Detect which cell encompasses the target text, then output its (X, Y) center coordinate. 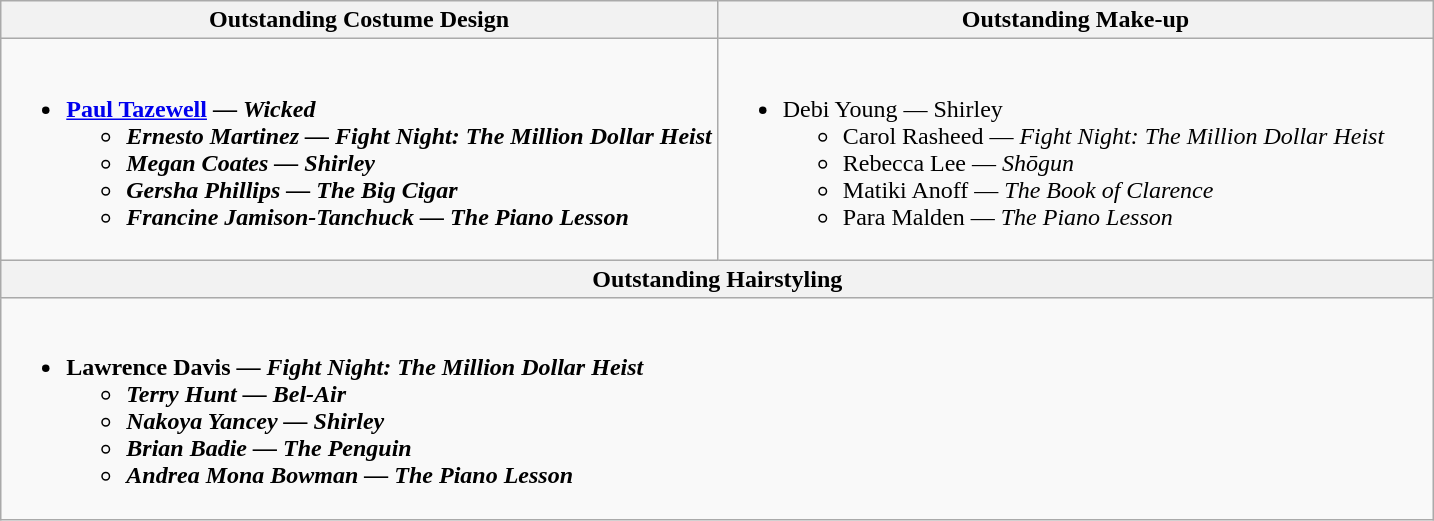
Outstanding Hairstyling (718, 279)
Outstanding Costume Design (360, 20)
Outstanding Make-up (1076, 20)
